Scan for the cell matching the given text and deliver its [X, Y] coordinate at center. 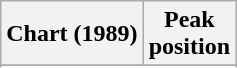
Peakposition [189, 34]
Chart (1989) [72, 34]
